Return [x, y] of the center of cell containing provided text 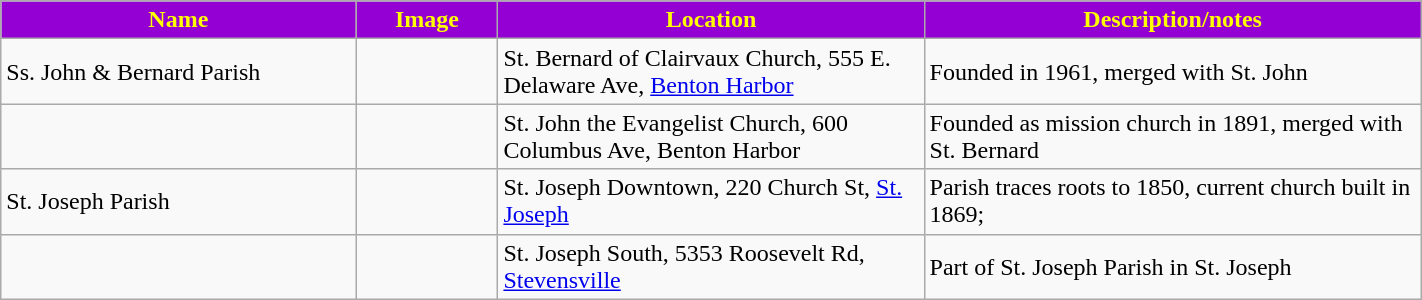
St. Joseph Parish [178, 202]
St. John the Evangelist Church, 600 Columbus Ave, Benton Harbor [711, 136]
Image [427, 20]
St. Joseph Downtown, 220 Church St, St. Joseph [711, 202]
Part of St. Joseph Parish in St. Joseph [1172, 266]
Parish traces roots to 1850, current church built in 1869; [1172, 202]
Name [178, 20]
Founded as mission church in 1891, merged with St. Bernard [1172, 136]
St. Joseph South, 5353 Roosevelt Rd, Stevensville [711, 266]
Description/notes [1172, 20]
St. Bernard of Clairvaux Church, 555 E. Delaware Ave, Benton Harbor [711, 72]
Location [711, 20]
Ss. John & Bernard Parish [178, 72]
Founded in 1961, merged with St. John [1172, 72]
